Identify which cell holds the provided text, then report its (x, y) central coordinate. 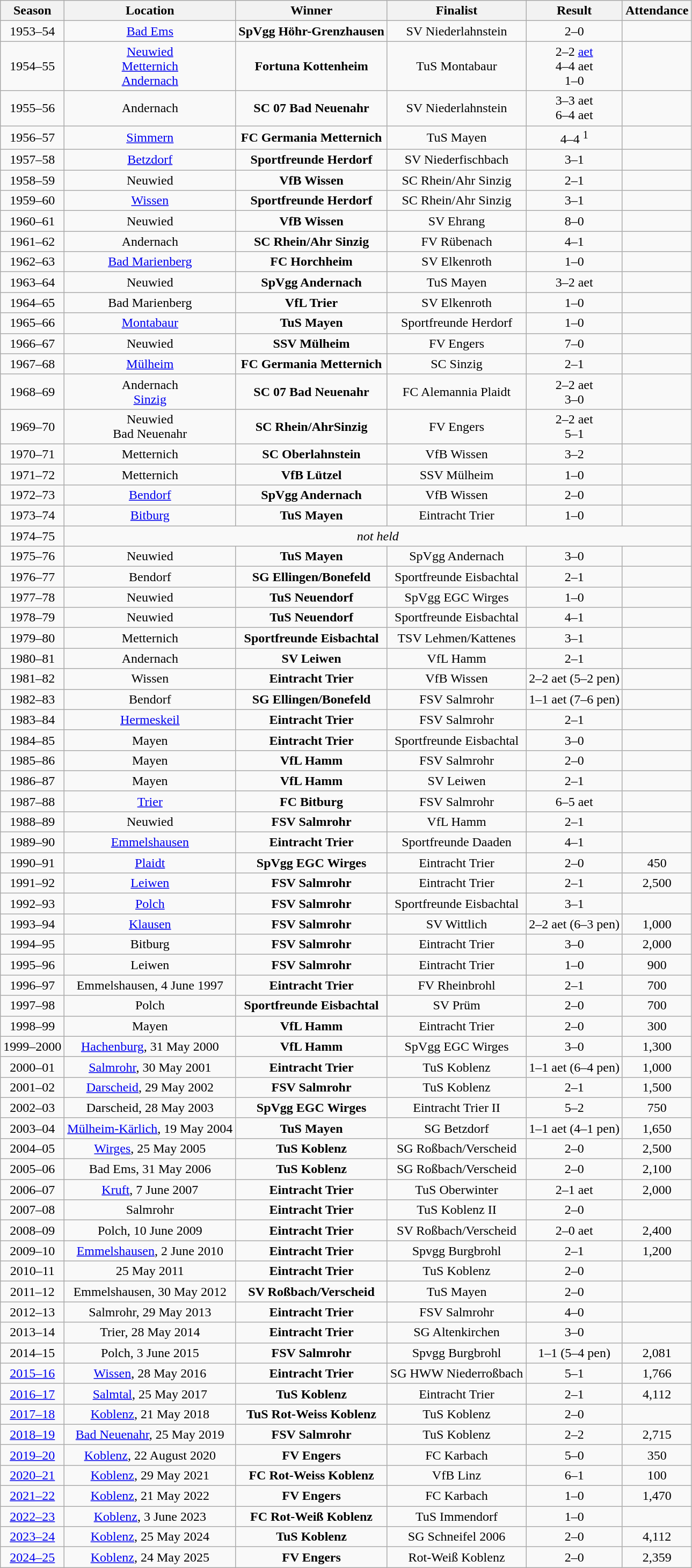
1966–67 (32, 343)
2001–02 (32, 1087)
Koblenz, 21 May 2022 (150, 1496)
2003–04 (32, 1128)
1954–55 (32, 66)
Betzdorf (150, 160)
Mülheim (150, 364)
Neuwied Bad Neuenahr (150, 426)
2,715 (657, 1434)
Koblenz, 24 May 2025 (150, 1557)
Hermeskeil (150, 720)
Koblenz, 21 May 2018 (150, 1414)
2–2 aet 5–1 (574, 426)
4–4 1 (574, 137)
Wirges, 25 May 2005 (150, 1148)
Darscheid, 28 May 2003 (150, 1108)
Result (574, 11)
VfL Trier (311, 303)
SC Oberlahnstein (311, 454)
2021–22 (32, 1496)
2,100 (657, 1169)
1993–94 (32, 924)
2,359 (657, 1557)
6–1 (574, 1475)
5–1 (574, 1373)
350 (657, 1455)
SpVgg Höhr-Grenzhausen (311, 31)
1992–93 (32, 904)
1985–86 (32, 760)
Hachenburg, 31 May 2000 (150, 1046)
2–2 aet (6–3 pen) (574, 924)
7–0 (574, 343)
1964–65 (32, 303)
1996–97 (32, 985)
Darscheid, 29 May 2002 (150, 1087)
Simmern (150, 137)
2024–25 (32, 1557)
TSV Lehmen/Kattenes (456, 638)
1958–59 (32, 180)
1961–62 (32, 241)
FC Alemannia Plaidt (456, 392)
Salmtal, 25 May 2017 (150, 1394)
FC Rot-Weiß Koblenz (311, 1516)
2,400 (657, 1230)
FC Rot-Weiss Koblenz (311, 1475)
2010–11 (32, 1271)
SV Niederfischbach (456, 160)
1–1 aet (4–1 pen) (574, 1128)
1980–81 (32, 658)
Koblenz, 22 August 2020 (150, 1455)
Rot-Weiß Koblenz (456, 1557)
Salmrohr (150, 1210)
1972–73 (32, 495)
1973–74 (32, 516)
1,300 (657, 1046)
SV Ehrang (456, 221)
SC Rhein/AhrSinzig (311, 426)
SG Schneifel 2006 (456, 1537)
1970–71 (32, 454)
VfB Lützel (311, 474)
1,650 (657, 1128)
1994–95 (32, 944)
1968–69 (32, 392)
1965–66 (32, 323)
2000–01 (32, 1067)
TuS Koblenz II (456, 1210)
Neuwied Metternich Andernach (150, 66)
2–2 aet (5–2 pen) (574, 679)
Eintracht Trier II (456, 1108)
2022–23 (32, 1516)
1998–99 (32, 1026)
Koblenz, 3 June 2023 (150, 1516)
Koblenz, 29 May 2021 (150, 1475)
SG HWW Niederroßbach (456, 1373)
2–0 aet (574, 1230)
2019–20 (32, 1455)
Plaidt (150, 863)
FV Rübenach (456, 241)
1987–88 (32, 801)
SG Betzdorf (456, 1128)
TuS Oberwinter (456, 1190)
1969–70 (32, 426)
Emmelshausen, 4 June 1997 (150, 985)
2020–21 (32, 1475)
2012–13 (32, 1312)
900 (657, 965)
Montabaur (150, 323)
2–1 aet (574, 1190)
VfB Linz (456, 1475)
FV Rheinbrohl (456, 985)
Kruft, 7 June 2007 (150, 1190)
2015–16 (32, 1373)
1978–79 (32, 618)
25 May 2011 (150, 1271)
1989–90 (32, 842)
8–0 (574, 221)
1991–92 (32, 883)
Bad Ems (150, 31)
SG Altenkirchen (456, 1332)
1990–91 (32, 863)
1957–58 (32, 160)
2,081 (657, 1353)
750 (657, 1108)
2006–07 (32, 1190)
Polch, 10 June 2009 (150, 1230)
1988–89 (32, 822)
1959–60 (32, 201)
1–1 aet (7–6 pen) (574, 699)
1962–63 (32, 262)
6–5 aet (574, 801)
Emmelshausen, 2 June 2010 (150, 1251)
3–2 aet (574, 282)
Bad Neuenahr, 25 May 2019 (150, 1434)
1999–2000 (32, 1046)
1,766 (657, 1373)
2–2 aet 3–0 (574, 392)
1976–77 (32, 577)
1,500 (657, 1087)
300 (657, 1026)
5–2 (574, 1108)
Location (150, 11)
1986–87 (32, 781)
TuS Montabaur (456, 66)
1967–68 (32, 364)
2004–05 (32, 1148)
2–2 aet 4–4 aet 1–0 (574, 66)
SV Wittlich (456, 924)
1,470 (657, 1496)
1995–96 (32, 965)
2–2 (574, 1434)
1981–82 (32, 679)
1956–57 (32, 137)
1953–54 (32, 31)
Polch, 3 June 2015 (150, 1353)
SV Prüm (456, 1006)
1,200 (657, 1251)
100 (657, 1475)
Emmelshausen (150, 842)
Finalist (456, 11)
1975–76 (32, 556)
1984–85 (32, 740)
Salmrohr, 29 May 2013 (150, 1312)
2017–18 (32, 1414)
Salmrohr, 30 May 2001 (150, 1067)
Trier (150, 801)
2018–19 (32, 1434)
2005–06 (32, 1169)
2023–24 (32, 1537)
2016–17 (32, 1394)
Wissen, 28 May 2016 (150, 1373)
3–3 aet 6–4 aet (574, 108)
1977–78 (32, 597)
Koblenz, 25 May 2024 (150, 1537)
1974–75 (32, 536)
Attendance (657, 11)
1971–72 (32, 474)
5–0 (574, 1455)
4–0 (574, 1312)
450 (657, 863)
Klausen (150, 924)
1997–98 (32, 1006)
1963–64 (32, 282)
SC Sinzig (456, 364)
Emmelshausen, 30 May 2012 (150, 1292)
1960–61 (32, 221)
1–1 aet (6–4 pen) (574, 1067)
Trier, 28 May 2014 (150, 1332)
1982–83 (32, 699)
2011–12 (32, 1292)
2014–15 (32, 1353)
2009–10 (32, 1251)
Winner (311, 11)
3–2 (574, 454)
2008–09 (32, 1230)
not held (378, 536)
1979–80 (32, 638)
Bad Ems, 31 May 2006 (150, 1169)
2007–08 (32, 1210)
Season (32, 11)
FC Bitburg (311, 801)
FC Horchheim (311, 262)
Sportfreunde Daaden (456, 842)
TuS Immendorf (456, 1516)
1–1 (5–4 pen) (574, 1353)
Mülheim-Kärlich, 19 May 2004 (150, 1128)
2002–03 (32, 1108)
TuS Rot-Weiss Koblenz (311, 1414)
Fortuna Kottenheim (311, 66)
Andernach Sinzig (150, 392)
2013–14 (32, 1332)
1955–56 (32, 108)
1983–84 (32, 720)
